Return the (x, y) coordinate for the center point of the cell that contains the specified text.  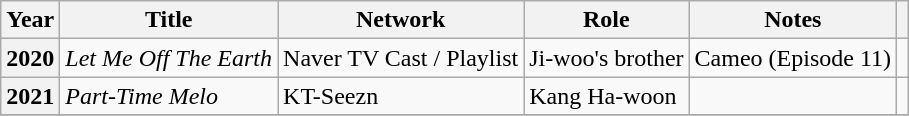
Ji-woo's brother (606, 58)
Kang Ha-woon (606, 96)
Part-Time Melo (169, 96)
Naver TV Cast / Playlist (401, 58)
Let Me Off The Earth (169, 58)
Role (606, 20)
Year (30, 20)
Notes (792, 20)
Network (401, 20)
2021 (30, 96)
2020 (30, 58)
Title (169, 20)
Cameo (Episode 11) (792, 58)
KT-Seezn (401, 96)
